Scan for the cell matching the given text and deliver its [x, y] coordinate at center. 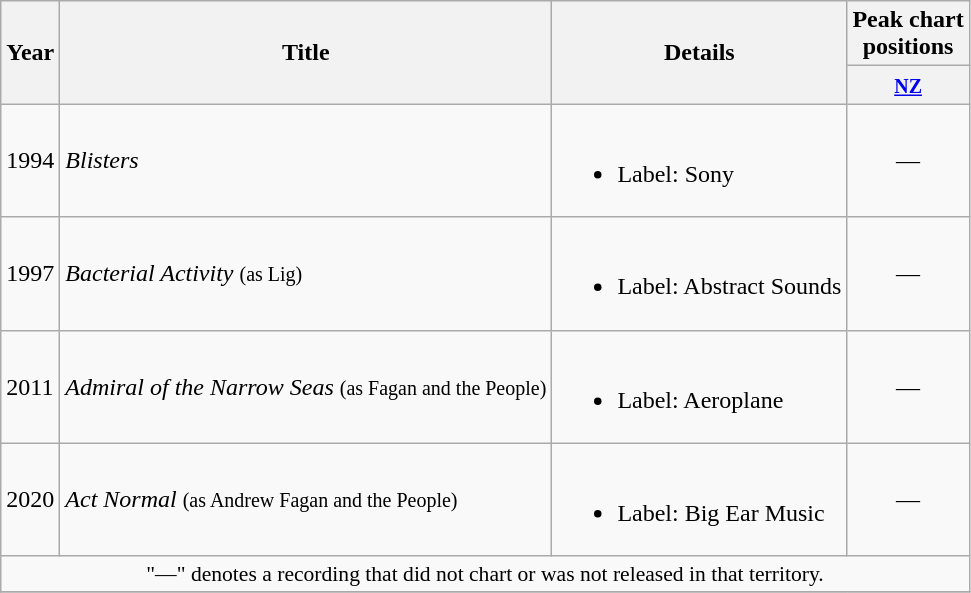
Blisters [306, 160]
Label: Big Ear Music [700, 500]
2011 [30, 386]
Admiral of the Narrow Seas (as Fagan and the People) [306, 386]
1997 [30, 274]
Year [30, 52]
Bacterial Activity (as Lig) [306, 274]
NZ [908, 85]
Peak chartpositions [908, 34]
Act Normal (as Andrew Fagan and the People) [306, 500]
Label: Aeroplane [700, 386]
1994 [30, 160]
Label: Abstract Sounds [700, 274]
Label: Sony [700, 160]
2020 [30, 500]
Title [306, 52]
Details [700, 52]
"—" denotes a recording that did not chart or was not released in that territory. [486, 574]
